Determine the (x, y) coordinate at the center of the cell enclosing the given text.  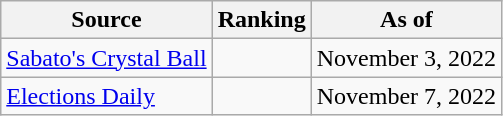
As of (406, 20)
Source (106, 20)
Elections Daily (106, 96)
Ranking (262, 20)
November 7, 2022 (406, 96)
November 3, 2022 (406, 58)
Sabato's Crystal Ball (106, 58)
